Locate the cell with the specified text and output its [X, Y] center coordinate. 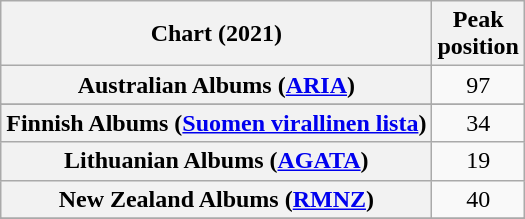
19 [478, 161]
97 [478, 85]
Chart (2021) [216, 34]
Lithuanian Albums (AGATA) [216, 161]
40 [478, 199]
Finnish Albums (Suomen virallinen lista) [216, 123]
Australian Albums (ARIA) [216, 85]
New Zealand Albums (RMNZ) [216, 199]
Peakposition [478, 34]
34 [478, 123]
